Return (x, y) of the center of cell containing provided text 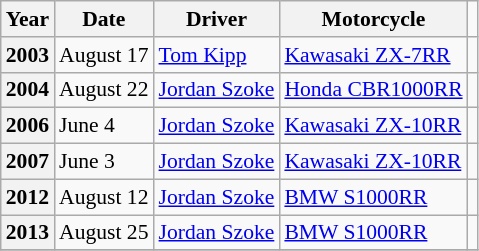
June 3 (104, 162)
Driver (217, 19)
Motorcycle (373, 19)
June 4 (104, 126)
Kawasaki ZX-7RR (373, 55)
2006 (28, 126)
August 22 (104, 90)
August 25 (104, 233)
Tom Kipp (217, 55)
2003 (28, 55)
2013 (28, 233)
2012 (28, 197)
Date (104, 19)
Year (28, 19)
2007 (28, 162)
2004 (28, 90)
Honda CBR1000RR (373, 90)
August 17 (104, 55)
August 12 (104, 197)
